Search for the cell housing the specified text and yield its (x, y) center coordinate. 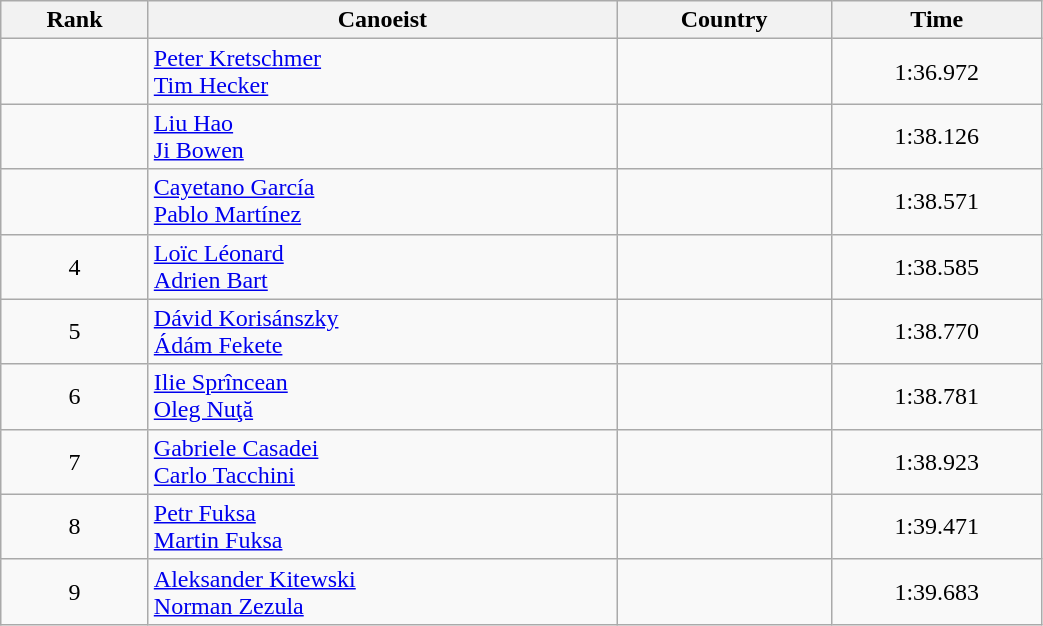
Liu HaoJi Bowen (382, 136)
1:38.571 (936, 202)
Country (724, 20)
1:36.972 (936, 72)
Ilie SprînceanOleg Nuţă (382, 396)
1:38.126 (936, 136)
Peter KretschmerTim Hecker (382, 72)
Loïc LéonardAdrien Bart (382, 266)
Gabriele CasadeiCarlo Tacchini (382, 462)
1:38.923 (936, 462)
1:39.683 (936, 592)
Cayetano GarcíaPablo Martínez (382, 202)
5 (75, 332)
1:38.770 (936, 332)
1:38.585 (936, 266)
9 (75, 592)
8 (75, 526)
Dávid KorisánszkyÁdám Fekete (382, 332)
4 (75, 266)
Time (936, 20)
1:38.781 (936, 396)
1:39.471 (936, 526)
Canoeist (382, 20)
Rank (75, 20)
Aleksander KitewskiNorman Zezula (382, 592)
Petr FuksaMartin Fuksa (382, 526)
7 (75, 462)
6 (75, 396)
